Locate the cell with the specified text and output its (x, y) center coordinate. 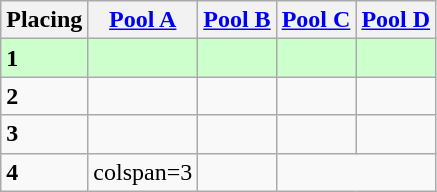
Pool A (143, 20)
Pool D (396, 20)
1 (44, 58)
2 (44, 96)
Placing (44, 20)
3 (44, 134)
colspan=3 (143, 172)
4 (44, 172)
Pool B (237, 20)
Pool C (316, 20)
